Provide the (x, y) coordinate of the cell's center where the given text is located.  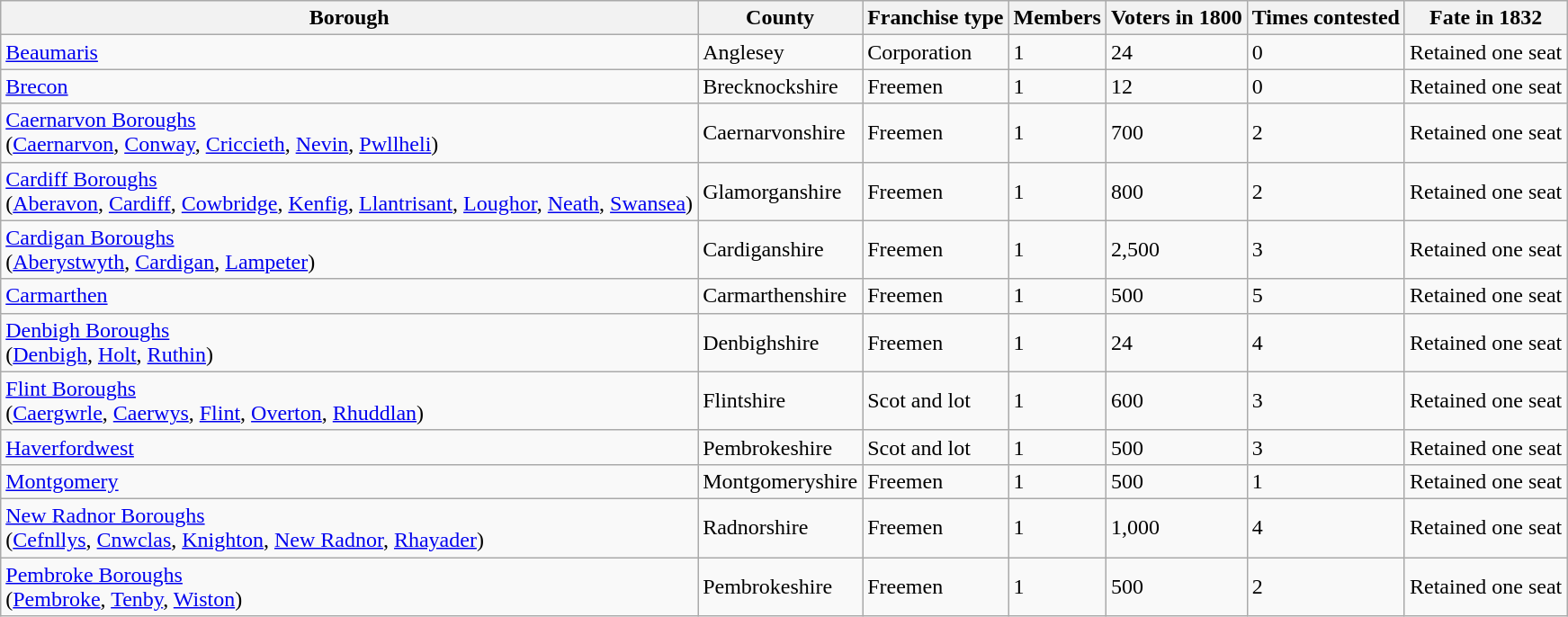
Haverfordwest (349, 447)
Brecon (349, 86)
New Radnor Boroughs(Cefnllys, Cnwclas, Knighton, New Radnor, Rhayader) (349, 527)
County (781, 18)
12 (1177, 86)
Denbigh Boroughs(Denbigh, Holt, Ruthin) (349, 342)
Carmarthenshire (781, 296)
2,500 (1177, 250)
Times contested (1326, 18)
Denbighshire (781, 342)
Radnorshire (781, 527)
700 (1177, 133)
Brecknockshire (781, 86)
800 (1177, 191)
Carmarthen (349, 296)
Voters in 1800 (1177, 18)
Flint Boroughs(Caergwrle, Caerwys, Flint, Overton, Rhuddlan) (349, 401)
Cardiff Boroughs(Aberavon, Cardiff, Cowbridge, Kenfig, Llantrisant, Loughor, Neath, Swansea) (349, 191)
Montgomeryshire (781, 481)
Members (1057, 18)
Corporation (936, 52)
Caernarvonshire (781, 133)
Caernarvon Boroughs(Caernarvon, Conway, Criccieth, Nevin, Pwllheli) (349, 133)
Pembroke Boroughs(Pembroke, Tenby, Wiston) (349, 586)
1,000 (1177, 527)
Fate in 1832 (1485, 18)
Montgomery (349, 481)
Cardiganshire (781, 250)
Beaumaris (349, 52)
Flintshire (781, 401)
Cardigan Boroughs (Aberystwyth, Cardigan, Lampeter) (349, 250)
Glamorganshire (781, 191)
Franchise type (936, 18)
Borough (349, 18)
Anglesey (781, 52)
600 (1177, 401)
5 (1326, 296)
